Return (X, Y) of the center of cell containing provided text 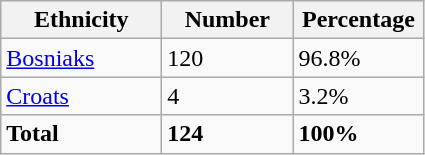
Croats (82, 96)
96.8% (358, 58)
Bosniaks (82, 58)
100% (358, 134)
124 (228, 134)
4 (228, 96)
Number (228, 20)
Total (82, 134)
Ethnicity (82, 20)
3.2% (358, 96)
120 (228, 58)
Percentage (358, 20)
